Search for the cell housing the specified text and yield its [x, y] center coordinate. 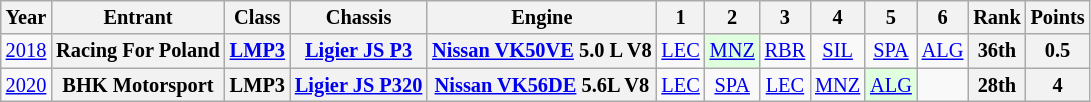
Rank [996, 17]
Nissan VK50VE 5.0 L V8 [542, 51]
Class [258, 17]
Points [1058, 17]
Ligier JS P320 [358, 85]
RBR [785, 51]
5 [891, 17]
2020 [26, 85]
Entrant [138, 17]
SIL [838, 51]
BHK Motorsport [138, 85]
28th [996, 85]
0.5 [1058, 51]
2018 [26, 51]
Chassis [358, 17]
Engine [542, 17]
Racing For Poland [138, 51]
Ligier JS P3 [358, 51]
Year [26, 17]
1 [681, 17]
Nissan VK56DE 5.6L V8 [542, 85]
3 [785, 17]
6 [943, 17]
2 [732, 17]
36th [996, 51]
